Determine the [X, Y] coordinate at the center of the cell enclosing the given text.  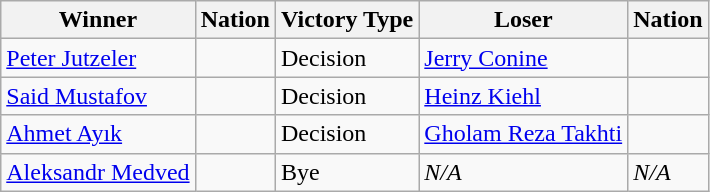
Bye [348, 172]
Loser [524, 20]
Winner [98, 20]
Aleksandr Medved [98, 172]
Ahmet Ayık [98, 134]
Peter Jutzeler [98, 58]
Gholam Reza Takhti [524, 134]
Jerry Conine [524, 58]
Victory Type [348, 20]
Said Mustafov [98, 96]
Heinz Kiehl [524, 96]
